From the cell containing the given text, extract its center point as (X, Y) coordinate. 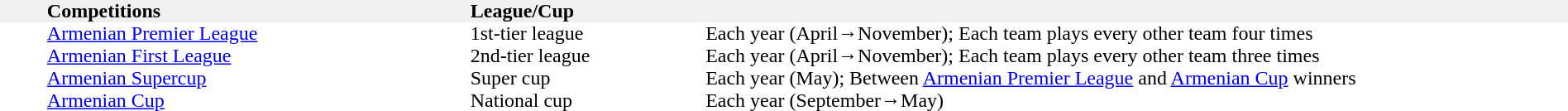
Armenian Premier League (259, 33)
Each year (April→November); Each team plays every other team four times (1136, 33)
Armenian First League (259, 56)
Competitions (259, 12)
Each year (May); Between Armenian Premier League and Armenian Cup winners (1136, 78)
Super cup (588, 78)
Armenian Supercup (259, 78)
League/Cup (588, 12)
2nd-tier league (588, 56)
Each year (April→November); Each team plays every other team three times (1136, 56)
1st-tier league (588, 33)
